Locate the cell with the specified text and output its (X, Y) center coordinate. 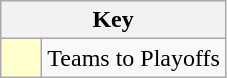
Key (114, 20)
Teams to Playoffs (134, 58)
